Return (X, Y) of the center of cell containing provided text 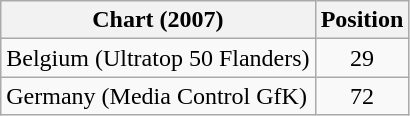
29 (362, 58)
Position (362, 20)
72 (362, 96)
Chart (2007) (158, 20)
Belgium (Ultratop 50 Flanders) (158, 58)
Germany (Media Control GfK) (158, 96)
